Return the [x, y] coordinate for the center point of the cell that contains the specified text.  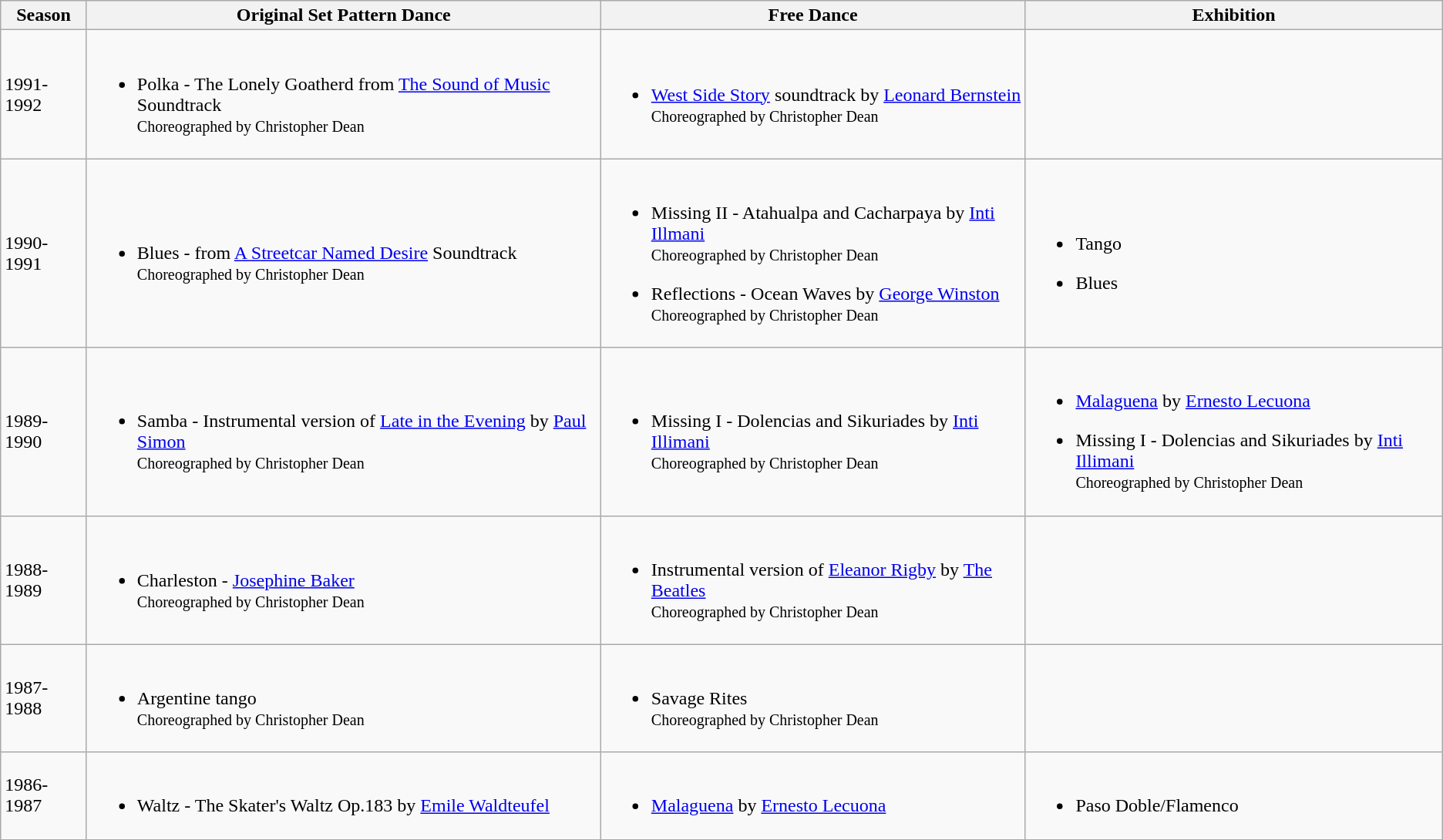
Blues - from A Streetcar Named Desire Soundtrack Choreographed by Christopher Dean [344, 253]
1990-1991 [44, 253]
Malaguena by Ernesto Lecuona [812, 795]
Exhibition [1233, 15]
1987-1988 [44, 698]
Free Dance [812, 15]
1988-1989 [44, 580]
1986-1987 [44, 795]
Savage Rites Choreographed by Christopher Dean [812, 698]
Instrumental version of Eleanor Rigby by The Beatles Choreographed by Christopher Dean [812, 580]
Waltz - The Skater's Waltz Op.183 by Emile Waldteufel [344, 795]
Missing I - Dolencias and Sikuriades by Inti Illimani Choreographed by Christopher Dean [812, 432]
TangoBlues [1233, 253]
Paso Doble/Flamenco [1233, 795]
1989-1990 [44, 432]
1991-1992 [44, 94]
Season [44, 15]
Original Set Pattern Dance [344, 15]
Samba - Instrumental version of Late in the Evening by Paul Simon Choreographed by Christopher Dean [344, 432]
Charleston - Josephine Baker Choreographed by Christopher Dean [344, 580]
West Side Story soundtrack by Leonard Bernstein Choreographed by Christopher Dean [812, 94]
Argentine tango Choreographed by Christopher Dean [344, 698]
Malaguena by Ernesto LecuonaMissing I - Dolencias and Sikuriades by Inti Illimani Choreographed by Christopher Dean [1233, 432]
Polka - The Lonely Goatherd from The Sound of Music Soundtrack Choreographed by Christopher Dean [344, 94]
